Scan for the cell matching the given text and deliver its [x, y] coordinate at center. 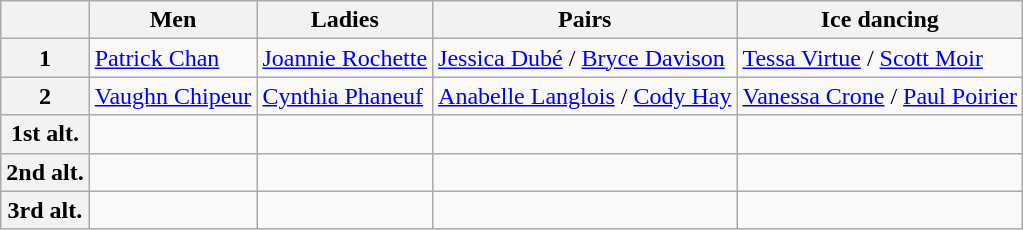
Pairs [585, 20]
Ice dancing [880, 20]
Tessa Virtue / Scott Moir [880, 58]
Jessica Dubé / Bryce Davison [585, 58]
2 [45, 96]
Cynthia Phaneuf [345, 96]
3rd alt. [45, 210]
Joannie Rochette [345, 58]
2nd alt. [45, 172]
Ladies [345, 20]
1 [45, 58]
1st alt. [45, 134]
Vanessa Crone / Paul Poirier [880, 96]
Vaughn Chipeur [173, 96]
Men [173, 20]
Patrick Chan [173, 58]
Anabelle Langlois / Cody Hay [585, 96]
